From the cell containing the given text, extract its center point as (x, y) coordinate. 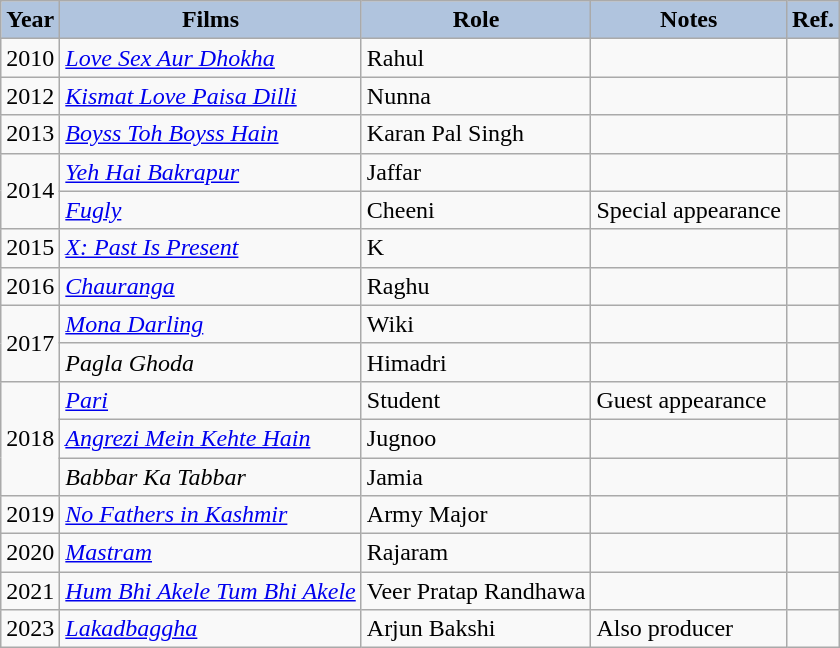
2017 (30, 343)
2020 (30, 553)
2021 (30, 591)
Notes (689, 20)
Jugnoo (476, 438)
Raghu (476, 286)
K (476, 248)
X: Past Is Present (210, 248)
No Fathers in Kashmir (210, 515)
Boyss Toh Boyss Hain (210, 134)
Army Major (476, 515)
Role (476, 20)
Cheeni (476, 210)
Nunna (476, 96)
Pagla Ghoda (210, 362)
Hum Bhi Akele Tum Bhi Akele (210, 591)
Ref. (814, 20)
2010 (30, 58)
Babbar Ka Tabbar (210, 477)
2013 (30, 134)
Pari (210, 400)
Jamia (476, 477)
2015 (30, 248)
2023 (30, 629)
Special appearance (689, 210)
Veer Pratap Randhawa (476, 591)
Mastram (210, 553)
Love Sex Aur Dhokha (210, 58)
Guest appearance (689, 400)
Mona Darling (210, 324)
Arjun Bakshi (476, 629)
Wiki (476, 324)
Kismat Love Paisa Dilli (210, 96)
Jaffar (476, 172)
2012 (30, 96)
Also producer (689, 629)
2019 (30, 515)
Year (30, 20)
Student (476, 400)
2018 (30, 438)
Fugly (210, 210)
Lakadbaggha (210, 629)
Films (210, 20)
Himadri (476, 362)
2016 (30, 286)
Angrezi Mein Kehte Hain (210, 438)
Yeh Hai Bakrapur (210, 172)
Karan Pal Singh (476, 134)
2014 (30, 191)
Rajaram (476, 553)
Rahul (476, 58)
Chauranga (210, 286)
